Pinpoint the cell where the given text exists, returning its (X, Y) midpoint coordinate. 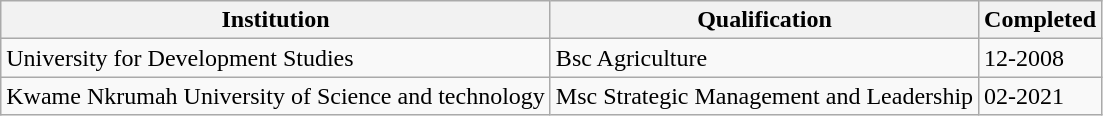
Institution (276, 20)
Kwame Nkrumah University of Science and technology (276, 96)
02-2021 (1040, 96)
12-2008 (1040, 58)
Qualification (764, 20)
Msc Strategic Management and Leadership (764, 96)
University for Development Studies (276, 58)
Bsc Agriculture (764, 58)
Completed (1040, 20)
